Extract the (x, y) coordinate from the center of the cell holding the provided text.  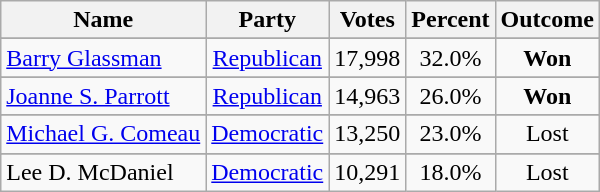
23.0% (450, 134)
Votes (368, 20)
Outcome (547, 20)
Name (104, 20)
Percent (450, 20)
26.0% (450, 96)
18.0% (450, 172)
32.0% (450, 58)
14,963 (368, 96)
Party (268, 20)
Joanne S. Parrott (104, 96)
13,250 (368, 134)
Michael G. Comeau (104, 134)
Lee D. McDaniel (104, 172)
Barry Glassman (104, 58)
10,291 (368, 172)
17,998 (368, 58)
